Return the (X, Y) coordinate for the center point of the cell that contains the specified text.  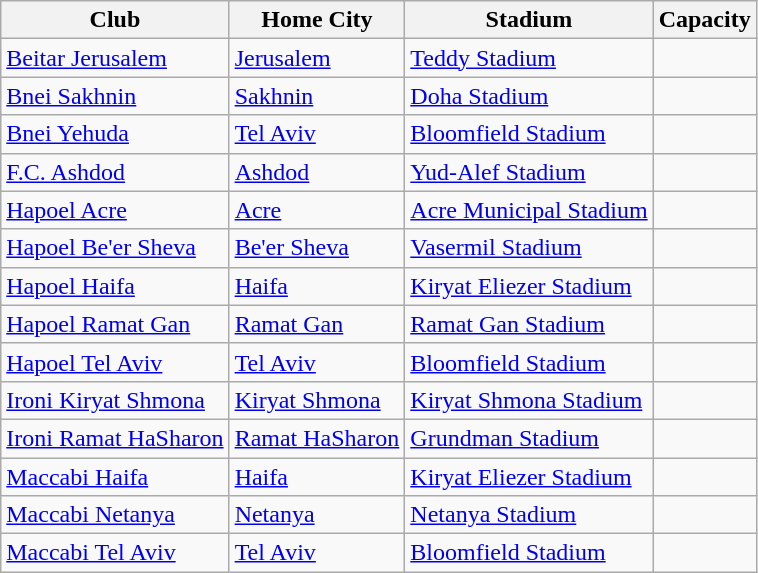
Acre Municipal Stadium (529, 210)
Ramat Gan (317, 324)
Beitar Jerusalem (115, 58)
Netanya Stadium (529, 515)
Maccabi Haifa (115, 477)
Grundman Stadium (529, 438)
Sakhnin (317, 96)
Kiryat Shmona (317, 400)
Teddy Stadium (529, 58)
Vasermil Stadium (529, 248)
Acre (317, 210)
Ashdod (317, 172)
Yud-Alef Stadium (529, 172)
Jerusalem (317, 58)
Ironi Kiryat Shmona (115, 400)
Ramat Gan Stadium (529, 324)
Hapoel Haifa (115, 286)
Capacity (704, 20)
Bnei Yehuda (115, 134)
Bnei Sakhnin (115, 96)
Be'er Sheva (317, 248)
Ironi Ramat HaSharon (115, 438)
Club (115, 20)
Hapoel Tel Aviv (115, 362)
F.C. Ashdod (115, 172)
Doha Stadium (529, 96)
Home City (317, 20)
Hapoel Be'er Sheva (115, 248)
Maccabi Netanya (115, 515)
Stadium (529, 20)
Netanya (317, 515)
Hapoel Acre (115, 210)
Hapoel Ramat Gan (115, 324)
Ramat HaSharon (317, 438)
Maccabi Tel Aviv (115, 553)
Kiryat Shmona Stadium (529, 400)
